Extract the (X, Y) coordinate from the center of the cell holding the provided text.  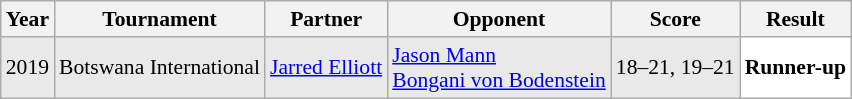
Jason Mann Bongani von Bodenstein (499, 68)
18–21, 19–21 (676, 68)
Opponent (499, 19)
Tournament (160, 19)
Botswana International (160, 68)
Runner-up (796, 68)
Score (676, 19)
Year (28, 19)
Result (796, 19)
Partner (326, 19)
Jarred Elliott (326, 68)
2019 (28, 68)
